Return (X, Y) of the center of cell containing provided text 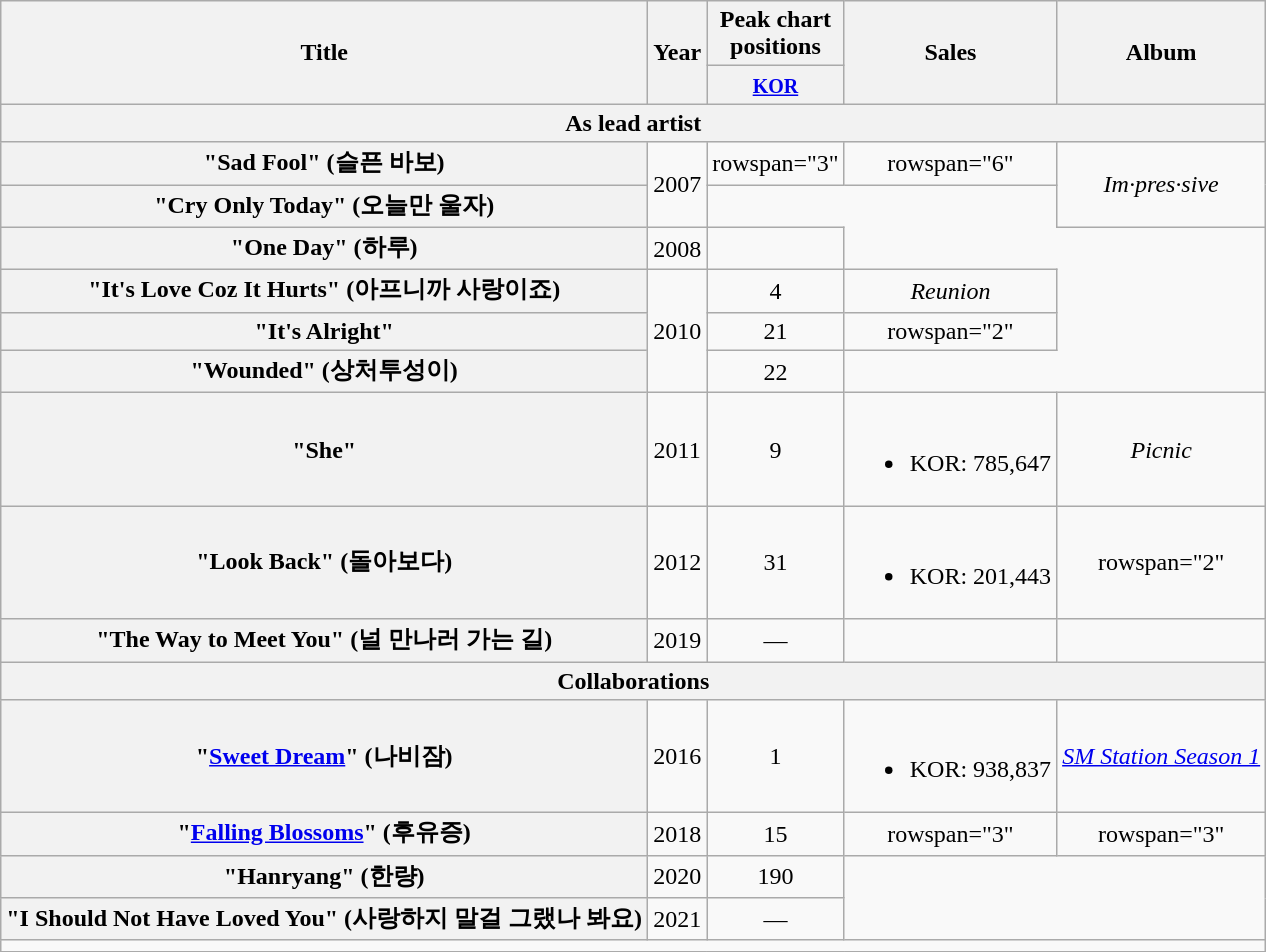
"Falling Blossoms" (후유증) (324, 834)
"Sad Fool" (슬픈 바보) (324, 164)
21 (776, 331)
2019 (678, 640)
2008 (678, 248)
15 (776, 834)
"It's Love Coz It Hurts" (아프니까 사랑이죠) (324, 292)
"One Day" (하루) (324, 248)
1 (776, 756)
KOR: 785,647 (950, 450)
22 (776, 372)
Title (324, 52)
Reunion (950, 292)
"Hanryang" (한량) (324, 876)
2021 (678, 920)
9 (776, 450)
2007 (678, 184)
190 (776, 876)
KOR (776, 85)
2016 (678, 756)
KOR: 201,443 (950, 562)
Picnic (1162, 450)
4 (776, 292)
"Look Back" (돌아보다) (324, 562)
2011 (678, 450)
"The Way to Meet You" (널 만나러 가는 길) (324, 640)
Collaborations (634, 681)
31 (776, 562)
Peak chart positions (776, 34)
Year (678, 52)
2012 (678, 562)
rowspan="6" (950, 164)
2020 (678, 876)
"It's Alright" (324, 331)
"Sweet Dream" (나비잠) (324, 756)
KOR: 938,837 (950, 756)
Album (1162, 52)
As lead artist (634, 123)
"Wounded" (상처투성이) (324, 372)
SM Station Season 1 (1162, 756)
Sales (950, 52)
2018 (678, 834)
"She" (324, 450)
"I Should Not Have Loved You" (사랑하지 말걸 그랬나 봐요) (324, 920)
"Cry Only Today" (오늘만 울자) (324, 206)
Im·pres·sive (1162, 184)
2010 (678, 332)
